Search for the cell housing the specified text and yield its [x, y] center coordinate. 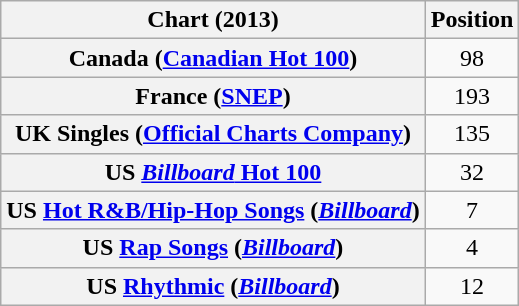
Chart (2013) [213, 20]
US Rhythmic (Billboard) [213, 286]
135 [472, 134]
France (SNEP) [213, 96]
7 [472, 210]
98 [472, 58]
Position [472, 20]
Canada (Canadian Hot 100) [213, 58]
US Hot R&B/Hip-Hop Songs (Billboard) [213, 210]
12 [472, 286]
US Rap Songs (Billboard) [213, 248]
4 [472, 248]
UK Singles (Official Charts Company) [213, 134]
32 [472, 172]
193 [472, 96]
US Billboard Hot 100 [213, 172]
